For the text-containing cell, return its midpoint in (X, Y) coordinate format. 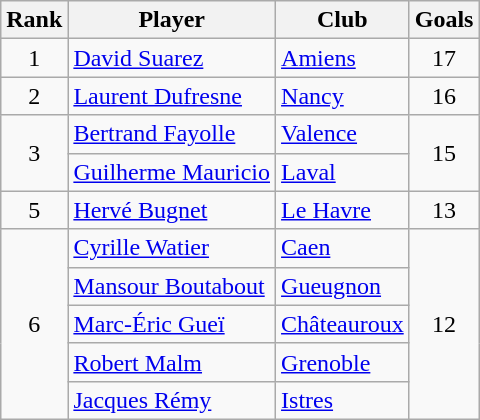
15 (444, 153)
5 (34, 210)
David Suarez (172, 58)
Laurent Dufresne (172, 96)
Laval (343, 172)
Châteauroux (343, 324)
Hervé Bugnet (172, 210)
Robert Malm (172, 362)
2 (34, 96)
Caen (343, 248)
12 (444, 324)
Marc-Éric Gueï (172, 324)
Goals (444, 20)
Grenoble (343, 362)
6 (34, 324)
Club (343, 20)
Jacques Rémy (172, 400)
Nancy (343, 96)
Gueugnon (343, 286)
16 (444, 96)
3 (34, 153)
17 (444, 58)
Le Havre (343, 210)
Player (172, 20)
Istres (343, 400)
Cyrille Watier (172, 248)
1 (34, 58)
Guilherme Mauricio (172, 172)
Rank (34, 20)
Amiens (343, 58)
Valence (343, 134)
Mansour Boutabout (172, 286)
13 (444, 210)
Bertrand Fayolle (172, 134)
